Scan for the cell matching the given text and deliver its [x, y] coordinate at center. 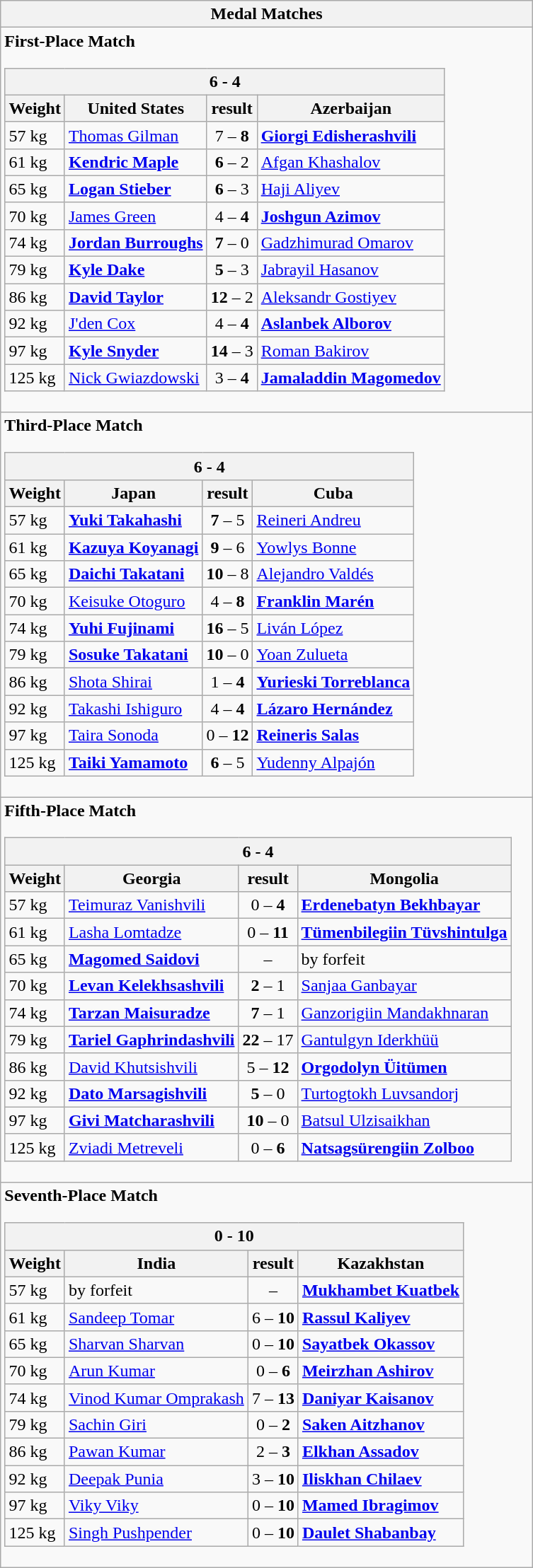
Mukhambet Kuatbek [381, 1290]
Teimuraz Vanishvili [151, 905]
Tariel Gaphrindashvili [151, 1040]
Yowlys Bonne [333, 547]
7 – 8 [232, 135]
Logan Stieber [136, 189]
0 – 11 [268, 932]
2 – 3 [273, 1452]
Yuhi Fujinami [133, 628]
Liván López [333, 628]
6 – 3 [232, 189]
Yudenny Alpajón [333, 762]
Sachin Giri [156, 1424]
Kendric Maple [136, 162]
Arun Kumar [156, 1371]
3 – 10 [273, 1479]
Singh Pushpender [156, 1533]
David Khutsishvili [151, 1067]
7 – 13 [273, 1398]
Iliskhan Chilaev [381, 1479]
Saken Aitzhanov [381, 1424]
Alejandro Valdés [333, 574]
7 – 1 [268, 1013]
Deepak Punia [156, 1479]
Reineris Salas [333, 736]
Sharvan Sharvan [156, 1344]
Kazuya Koyanagi [133, 547]
Vinod Kumar Omprakash [156, 1398]
Gantulgyn Iderkhüü [404, 1040]
12 – 2 [232, 297]
Jamaladdin Magomedov [351, 378]
Japan [133, 493]
Levan Kelekhsashvili [151, 986]
Pawan Kumar [156, 1452]
Elkhan Assadov [381, 1452]
Jabrayil Hasanov [351, 270]
Daniyar Kaisanov [381, 1398]
Keisuke Otoguro [133, 601]
Daichi Takatani [133, 574]
6 – 2 [232, 162]
Givi Matcharashvili [151, 1120]
0 – 4 [268, 905]
3 – 4 [232, 378]
0 - 10 [234, 1236]
David Taylor [136, 297]
10 – 8 [228, 574]
Georgia [151, 878]
Mamed Ibragimov [381, 1506]
16 – 5 [228, 628]
Medal Matches [267, 14]
Batsul Ulzisaikhan [404, 1120]
Taira Sonoda [133, 736]
0 – 12 [228, 736]
9 – 6 [228, 547]
Giorgi Edisherashvili [351, 135]
6 – 10 [273, 1317]
Yoan Zulueta [333, 655]
India [156, 1263]
Lázaro Hernández [333, 709]
Afgan Khashalov [351, 162]
Daulet Shabanbay [381, 1533]
United States [136, 108]
5 – 12 [268, 1067]
Jordan Burroughs [136, 243]
Magomed Saidovi [151, 959]
5 – 3 [232, 270]
7 – 0 [232, 243]
Rassul Kaliyev [381, 1317]
Gadzhimurad Omarov [351, 243]
7 – 5 [228, 521]
Natsagsürengiin Zolboo [404, 1147]
Erdenebatyn Bekhbayar [404, 905]
Sandeep Tomar [156, 1317]
Yurieski Torreblanca [333, 682]
Taiki Yamamoto [133, 762]
Roman Bakirov [351, 351]
Lasha Lomtadze [151, 932]
0 – 2 [273, 1424]
Takashi Ishiguro [133, 709]
Orgodolyn Üitümen [404, 1067]
Nick Gwiazdowski [136, 378]
Ganzorigiin Mandakhnaran [404, 1013]
Meirzhan Ashirov [381, 1371]
2 – 1 [268, 986]
Zviadi Metreveli [151, 1147]
Dato Marsagishvili [151, 1093]
Haji Aliyev [351, 189]
Sanjaa Ganbayar [404, 986]
4 – 8 [228, 601]
Viky Viky [156, 1506]
James Green [136, 216]
Sosuke Takatani [133, 655]
Joshgun Azimov [351, 216]
Aslanbek Alborov [351, 324]
Shota Shirai [133, 682]
Kyle Dake [136, 270]
Tarzan Maisuradze [151, 1013]
Aleksandr Gostiyev [351, 297]
6 – 5 [228, 762]
5 – 0 [268, 1093]
14 – 3 [232, 351]
Tümenbilegiin Tüvshintulga [404, 932]
Mongolia [404, 878]
Thomas Gilman [136, 135]
Reineri Andreu [333, 521]
Franklin Marén [333, 601]
Kazakhstan [381, 1263]
22 – 17 [268, 1040]
Azerbaijan [351, 108]
Cuba [333, 493]
Turtogtokh Luvsandorj [404, 1093]
Kyle Snyder [136, 351]
Yuki Takahashi [133, 521]
Sayatbek Okassov [381, 1344]
1 – 4 [228, 682]
J'den Cox [136, 324]
